Find where the given text appears and provide that cell's center as (x, y) coordinate. 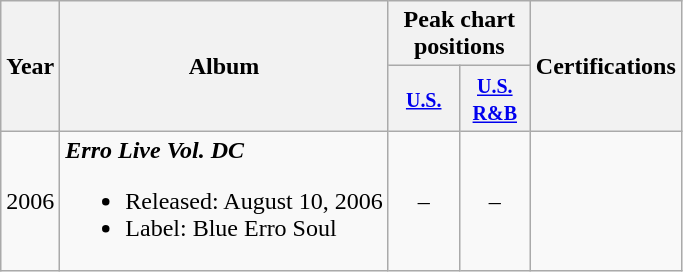
Album (224, 66)
U.S. (424, 98)
Erro Live Vol. DCReleased: August 10, 2006Label: Blue Erro Soul (224, 201)
Certifications (606, 66)
Peak chart positions (459, 34)
2006 (30, 201)
U.S. R&B (494, 98)
Year (30, 66)
